Find where the given text appears and provide that cell's center as (x, y) coordinate. 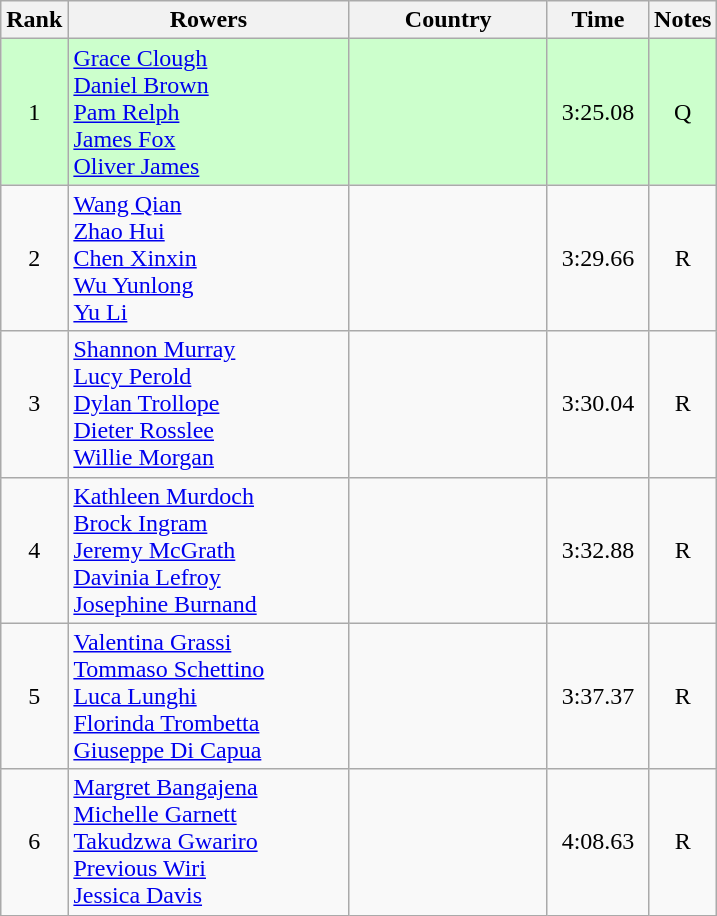
Shannon MurrayLucy PeroldDylan TrollopeDieter RossleeWillie Morgan (208, 404)
3:37.37 (598, 696)
Q (683, 112)
3:29.66 (598, 258)
4:08.63 (598, 842)
Notes (683, 20)
1 (34, 112)
6 (34, 842)
3:32.88 (598, 550)
2 (34, 258)
Wang QianZhao HuiChen XinxinWu YunlongYu Li (208, 258)
3:30.04 (598, 404)
3:25.08 (598, 112)
Margret BangajenaMichelle GarnettTakudzwa GwariroPrevious WiriJessica Davis (208, 842)
Valentina GrassiTommaso SchettinoLuca LunghiFlorinda TrombettaGiuseppe Di Capua (208, 696)
Grace CloughDaniel BrownPam RelphJames FoxOliver James (208, 112)
Rowers (208, 20)
Rank (34, 20)
5 (34, 696)
Time (598, 20)
3 (34, 404)
4 (34, 550)
Country (448, 20)
Kathleen MurdochBrock IngramJeremy McGrathDavinia LefroyJosephine Burnand (208, 550)
